Output the [x, y] coordinate of the center of the cell containing the given text.  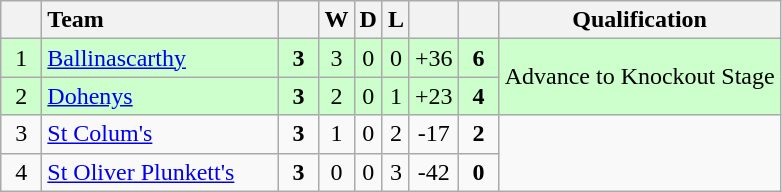
6 [478, 58]
Ballinascarthy [160, 58]
W [336, 20]
+36 [434, 58]
-42 [434, 172]
Dohenys [160, 96]
Team [160, 20]
D [368, 20]
-17 [434, 134]
Advance to Knockout Stage [640, 77]
L [396, 20]
St Oliver Plunkett's [160, 172]
St Colum's [160, 134]
Qualification [640, 20]
+23 [434, 96]
